Locate the cell with the specified text and output its [x, y] center coordinate. 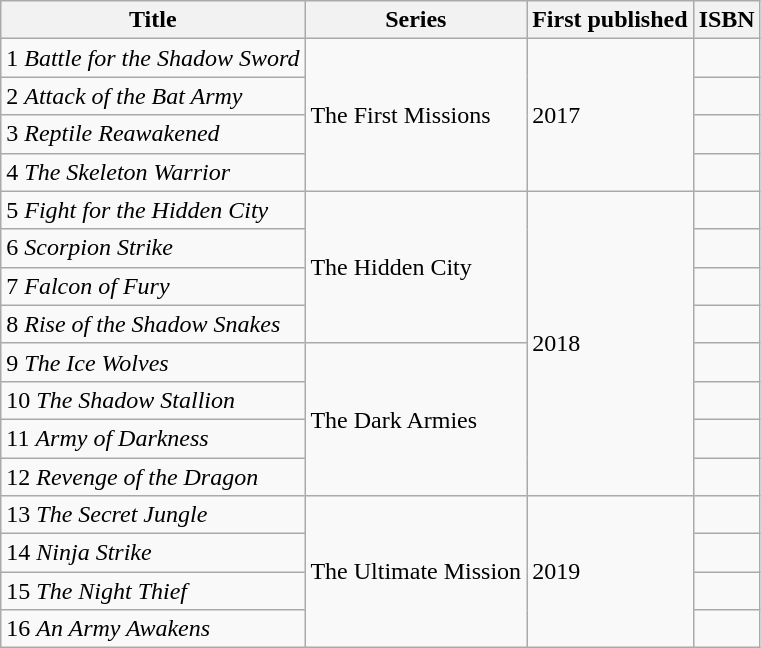
14 Ninja Strike [153, 553]
10 The Shadow Stallion [153, 400]
13 The Secret Jungle [153, 515]
2018 [610, 343]
The Dark Armies [416, 419]
Series [416, 20]
4 The Skeleton Warrior [153, 172]
First published [610, 20]
2 Attack of the Bat Army [153, 96]
2017 [610, 115]
5 Fight for the Hidden City [153, 210]
The First Missions [416, 115]
12 Revenge of the Dragon [153, 477]
8 Rise of the Shadow Snakes [153, 324]
Title [153, 20]
16 An Army Awakens [153, 629]
9 The Ice Wolves [153, 362]
11 Army of Darkness [153, 438]
6 Scorpion Strike [153, 248]
The Hidden City [416, 267]
7 Falcon of Fury [153, 286]
1 Battle for the Shadow Sword [153, 58]
The Ultimate Mission [416, 572]
2019 [610, 572]
15 The Night Thief [153, 591]
3 Reptile Reawakened [153, 134]
ISBN [726, 20]
